Scan for the cell matching the given text and deliver its [X, Y] coordinate at center. 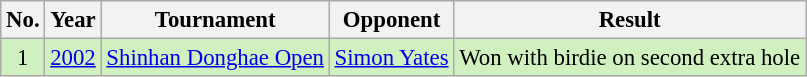
Shinhan Donghae Open [215, 58]
Result [630, 20]
Won with birdie on second extra hole [630, 58]
1 [23, 58]
Simon Yates [392, 58]
2002 [73, 58]
Tournament [215, 20]
Opponent [392, 20]
No. [23, 20]
Year [73, 20]
